Provide the [X, Y] coordinate of the cell's center where the given text is located.  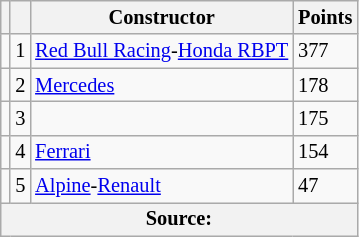
Points [325, 17]
1 [20, 51]
Source: [179, 219]
175 [325, 118]
4 [20, 152]
377 [325, 51]
47 [325, 186]
2 [20, 85]
178 [325, 85]
Alpine-Renault [162, 186]
154 [325, 152]
5 [20, 186]
Ferrari [162, 152]
Constructor [162, 17]
Red Bull Racing-Honda RBPT [162, 51]
3 [20, 118]
Mercedes [162, 85]
